Return (x, y) of the center of cell containing provided text 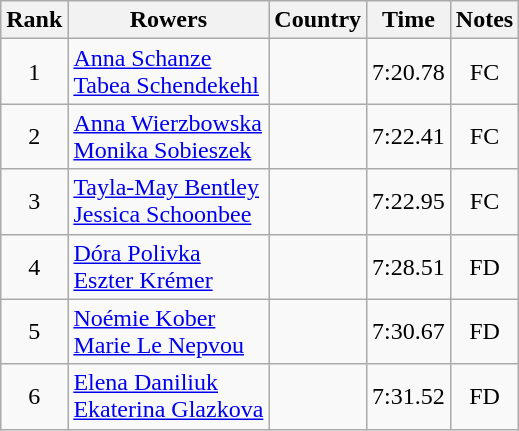
4 (34, 266)
7:22.95 (409, 202)
Country (318, 20)
5 (34, 332)
Noémie KoberMarie Le Nepvou (168, 332)
7:20.78 (409, 72)
7:31.52 (409, 396)
Anna WierzbowskaMonika Sobieszek (168, 136)
Rowers (168, 20)
Tayla-May BentleyJessica Schoonbee (168, 202)
7:30.67 (409, 332)
1 (34, 72)
Elena DaniliukEkaterina Glazkova (168, 396)
Time (409, 20)
Notes (484, 20)
Dóra PolivkaEszter Krémer (168, 266)
Rank (34, 20)
2 (34, 136)
Anna SchanzeTabea Schendekehl (168, 72)
7:28.51 (409, 266)
3 (34, 202)
7:22.41 (409, 136)
6 (34, 396)
